Find where the given text appears and provide that cell's center as [x, y] coordinate. 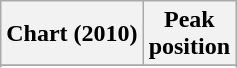
Peakposition [189, 34]
Chart (2010) [72, 34]
